Return the (x, y) coordinate for the center point of the cell that contains the specified text.  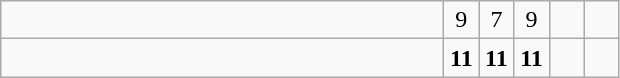
7 (496, 20)
